Return (x, y) of the center of cell containing provided text 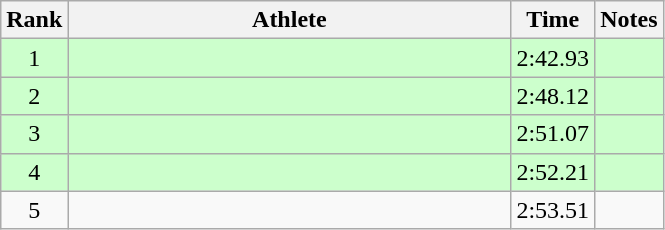
2:42.93 (553, 58)
2:53.51 (553, 210)
2:51.07 (553, 134)
3 (34, 134)
Rank (34, 20)
Time (553, 20)
1 (34, 58)
2 (34, 96)
Athlete (290, 20)
2:48.12 (553, 96)
5 (34, 210)
4 (34, 172)
2:52.21 (553, 172)
Notes (629, 20)
